Search for the cell housing the specified text and yield its (X, Y) center coordinate. 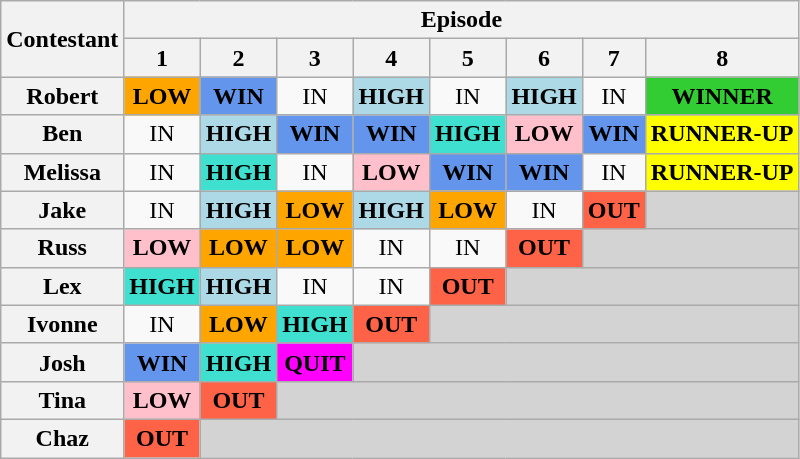
QUIT (315, 362)
Tina (62, 400)
Russ (62, 248)
Josh (62, 362)
Ivonne (62, 324)
7 (614, 58)
Robert (62, 96)
6 (544, 58)
Chaz (62, 438)
Melissa (62, 172)
5 (467, 58)
Contestant (62, 39)
Jake (62, 210)
Episode (462, 20)
2 (238, 58)
8 (722, 58)
Ben (62, 134)
WINNER (722, 96)
3 (315, 58)
Lex (62, 286)
4 (391, 58)
1 (162, 58)
